Pinpoint the cell where the given text exists, returning its (X, Y) midpoint coordinate. 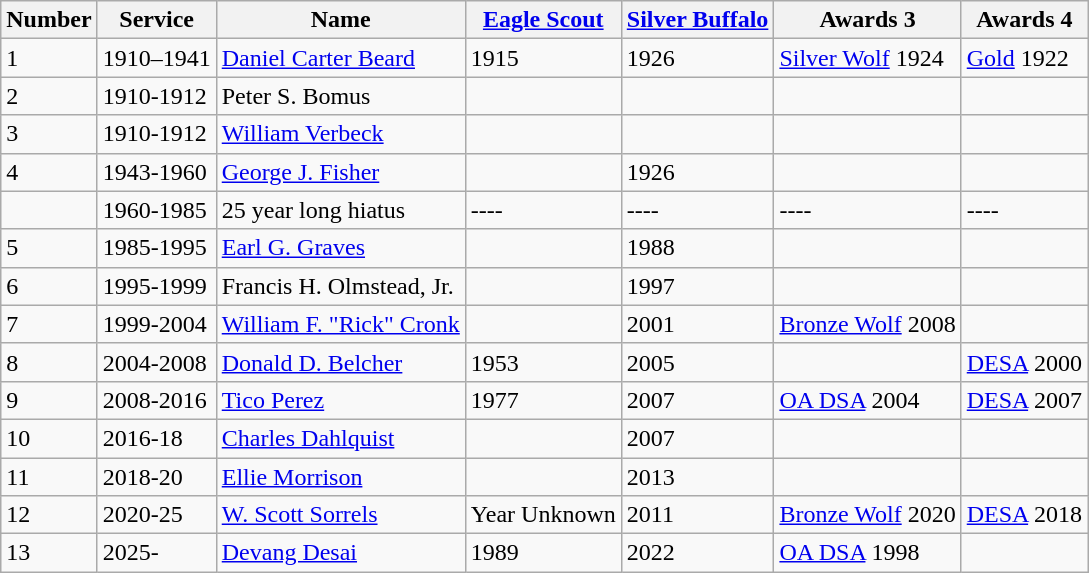
DESA 2018 (1024, 515)
1988 (698, 248)
1953 (543, 362)
1943-1960 (156, 172)
Number (49, 20)
13 (49, 553)
Charles Dahlquist (340, 438)
1915 (543, 58)
2008-2016 (156, 400)
William Verbeck (340, 134)
2013 (698, 477)
12 (49, 515)
2011 (698, 515)
W. Scott Sorrels (340, 515)
Devang Desai (340, 553)
1999-2004 (156, 324)
Eagle Scout (543, 20)
Name (340, 20)
George J. Fisher (340, 172)
Francis H. Olmstead, Jr. (340, 286)
1977 (543, 400)
11 (49, 477)
1997 (698, 286)
Awards 3 (868, 20)
1995-1999 (156, 286)
3 (49, 134)
2 (49, 96)
1985-1995 (156, 248)
2005 (698, 362)
Gold 1922 (1024, 58)
DESA 2007 (1024, 400)
Tico Perez (340, 400)
Daniel Carter Beard (340, 58)
2022 (698, 553)
4 (49, 172)
10 (49, 438)
Ellie Morrison (340, 477)
Silver Buffalo (698, 20)
Bronze Wolf 2008 (868, 324)
Earl G. Graves (340, 248)
2020-25 (156, 515)
Bronze Wolf 2020 (868, 515)
Service (156, 20)
Peter S. Bomus (340, 96)
Donald D. Belcher (340, 362)
1 (49, 58)
1989 (543, 553)
8 (49, 362)
Year Unknown (543, 515)
25 year long hiatus (340, 210)
2025- (156, 553)
Awards 4 (1024, 20)
1960-1985 (156, 210)
2018-20 (156, 477)
DESA 2000 (1024, 362)
2016-18 (156, 438)
5 (49, 248)
OA DSA 2004 (868, 400)
1910–1941 (156, 58)
7 (49, 324)
9 (49, 400)
OA DSA 1998 (868, 553)
Silver Wolf 1924 (868, 58)
6 (49, 286)
William F. "Rick" Cronk (340, 324)
2004-2008 (156, 362)
2001 (698, 324)
